Scan for the cell matching the given text and deliver its [X, Y] coordinate at center. 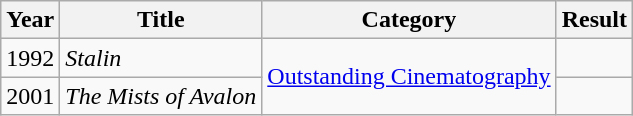
The Mists of Avalon [161, 96]
2001 [30, 96]
Outstanding Cinematography [409, 77]
Year [30, 20]
Title [161, 20]
Result [594, 20]
Stalin [161, 58]
Category [409, 20]
1992 [30, 58]
